For the text-containing cell, return its midpoint in (X, Y) coordinate format. 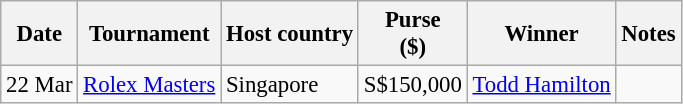
Todd Hamilton (542, 85)
Winner (542, 34)
Singapore (290, 85)
Tournament (150, 34)
Notes (648, 34)
Date (40, 34)
S$150,000 (412, 85)
Purse($) (412, 34)
22 Mar (40, 85)
Host country (290, 34)
Rolex Masters (150, 85)
